Extract the [x, y] coordinate from the center of the cell holding the provided text.  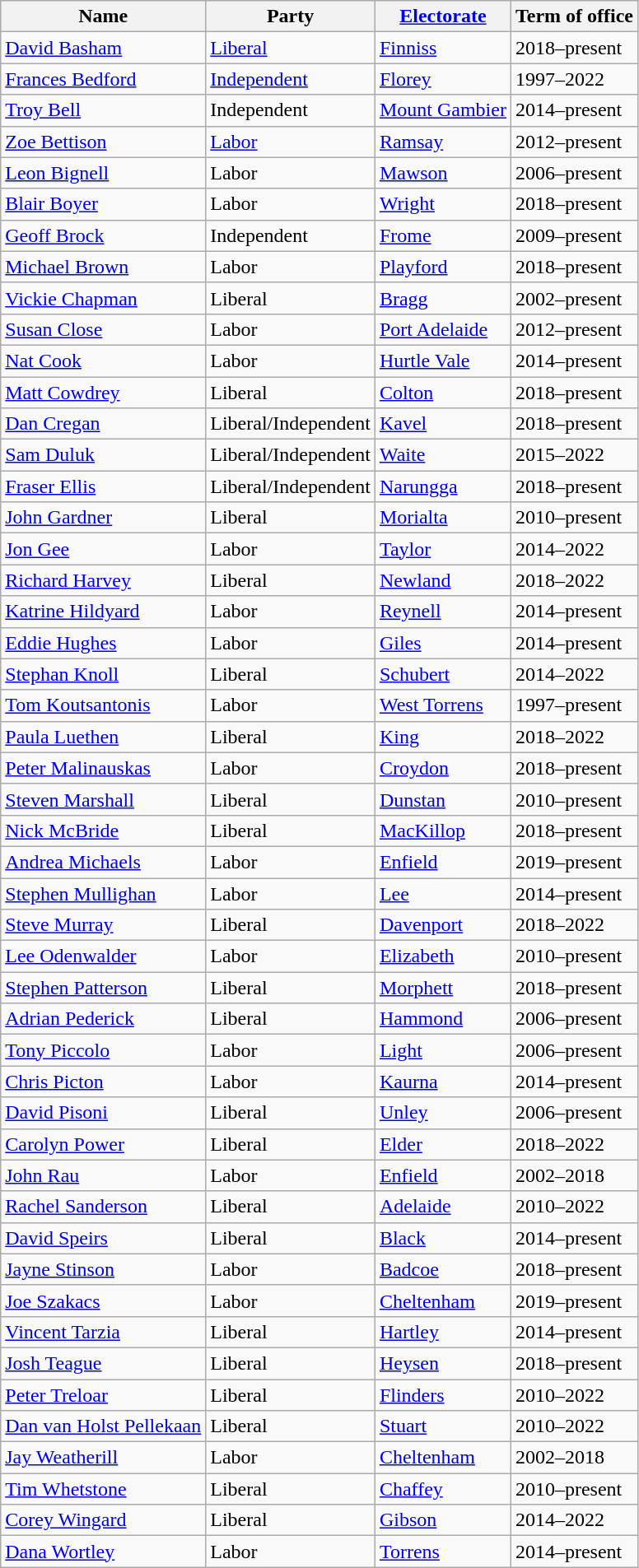
1997–2022 [574, 79]
Nat Cook [104, 361]
Colton [443, 393]
Schubert [443, 674]
Vincent Tarzia [104, 1332]
Unley [443, 1113]
David Speirs [104, 1238]
Jon Gee [104, 549]
1997–present [574, 705]
Zoe Bettison [104, 142]
Term of office [574, 16]
Elizabeth [443, 956]
Susan Close [104, 329]
Dana Wortley [104, 1552]
Jayne Stinson [104, 1269]
Tony Piccolo [104, 1050]
Davenport [443, 925]
Paula Luethen [104, 737]
Torrens [443, 1552]
Tim Whetstone [104, 1489]
David Pisoni [104, 1113]
2015–2022 [574, 455]
Kaurna [443, 1082]
Party [291, 16]
Mawson [443, 173]
Joe Szakacs [104, 1300]
Rachel Sanderson [104, 1207]
Reynell [443, 612]
Florey [443, 79]
Michael Brown [104, 267]
Nick McBride [104, 831]
Hammond [443, 1019]
Sam Duluk [104, 455]
Hartley [443, 1332]
Geoff Brock [104, 235]
Stuart [443, 1426]
Dan Cregan [104, 424]
Dan van Holst Pellekaan [104, 1426]
Stephen Patterson [104, 988]
Narungga [443, 486]
2002–present [574, 298]
Finniss [443, 48]
Taylor [443, 549]
Ramsay [443, 142]
Adelaide [443, 1207]
Blair Boyer [104, 204]
Hurtle Vale [443, 361]
Peter Malinauskas [104, 768]
Stephen Mullighan [104, 893]
Flinders [443, 1395]
Peter Treloar [104, 1395]
Steven Marshall [104, 799]
Port Adelaide [443, 329]
Frances Bedford [104, 79]
Lee [443, 893]
John Gardner [104, 518]
Gibson [443, 1520]
Corey Wingard [104, 1520]
Fraser Ellis [104, 486]
Light [443, 1050]
Tom Koutsantonis [104, 705]
Wright [443, 204]
David Basham [104, 48]
Leon Bignell [104, 173]
Waite [443, 455]
Giles [443, 643]
Playford [443, 267]
Croydon [443, 768]
Black [443, 1238]
Steve Murray [104, 925]
Heysen [443, 1363]
Jay Weatherill [104, 1458]
MacKillop [443, 831]
Badcoe [443, 1269]
Chris Picton [104, 1082]
King [443, 737]
2009–present [574, 235]
West Torrens [443, 705]
Josh Teague [104, 1363]
Lee Odenwalder [104, 956]
Name [104, 16]
Dunstan [443, 799]
Matt Cowdrey [104, 393]
Kavel [443, 424]
John Rau [104, 1175]
Electorate [443, 16]
Katrine Hildyard [104, 612]
Mount Gambier [443, 110]
Frome [443, 235]
Troy Bell [104, 110]
Bragg [443, 298]
Richard Harvey [104, 580]
Vickie Chapman [104, 298]
Stephan Knoll [104, 674]
Andrea Michaels [104, 862]
Eddie Hughes [104, 643]
Morialta [443, 518]
Carolyn Power [104, 1144]
Elder [443, 1144]
Adrian Pederick [104, 1019]
Morphett [443, 988]
Chaffey [443, 1489]
Newland [443, 580]
